Find where the given text appears and provide that cell's center as [X, Y] coordinate. 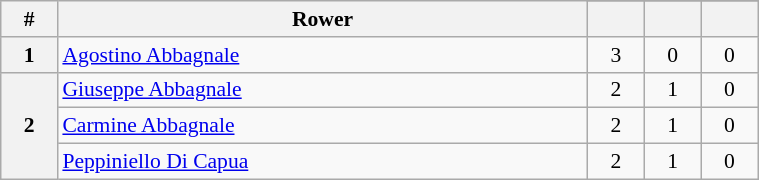
Peppiniello Di Capua [322, 162]
Carmine Abbagnale [322, 126]
3 [616, 55]
Agostino Abbagnale [322, 55]
# [30, 19]
Giuseppe Abbagnale [322, 90]
Rower [322, 19]
